Capture the cell that displays the provided text and extract its (x, y) central coordinate. 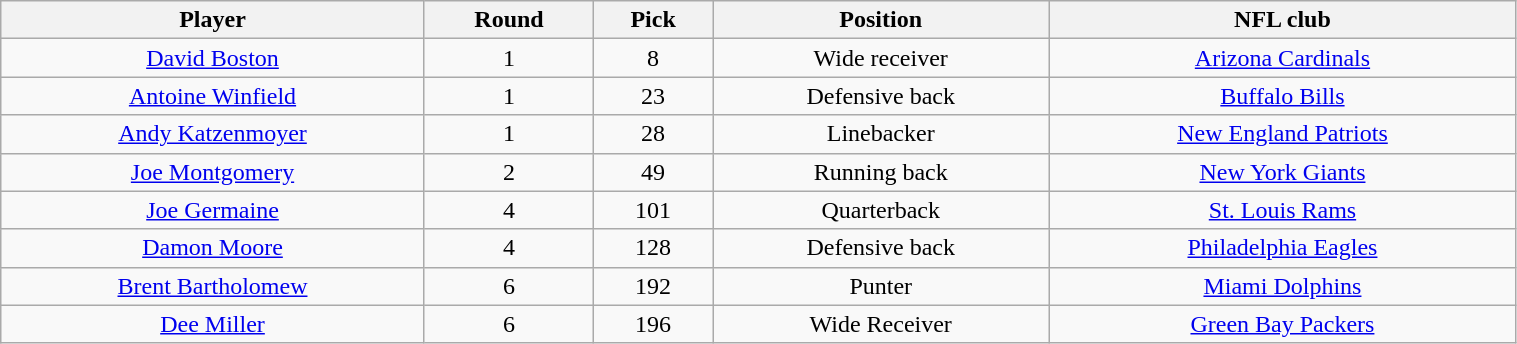
23 (654, 96)
Philadelphia Eagles (1282, 248)
128 (654, 248)
Punter (881, 286)
Linebacker (881, 134)
Antoine Winfield (213, 96)
Green Bay Packers (1282, 324)
Arizona Cardinals (1282, 58)
Quarterback (881, 210)
196 (654, 324)
New York Giants (1282, 172)
Position (881, 20)
101 (654, 210)
Andy Katzenmoyer (213, 134)
David Boston (213, 58)
Miami Dolphins (1282, 286)
2 (508, 172)
Wide Receiver (881, 324)
Pick (654, 20)
Joe Montgomery (213, 172)
NFL club (1282, 20)
Damon Moore (213, 248)
St. Louis Rams (1282, 210)
Wide receiver (881, 58)
Buffalo Bills (1282, 96)
Running back (881, 172)
Dee Miller (213, 324)
Round (508, 20)
Brent Bartholomew (213, 286)
49 (654, 172)
28 (654, 134)
Player (213, 20)
Joe Germaine (213, 210)
New England Patriots (1282, 134)
192 (654, 286)
8 (654, 58)
